Detect which cell encompasses the target text, then output its (X, Y) center coordinate. 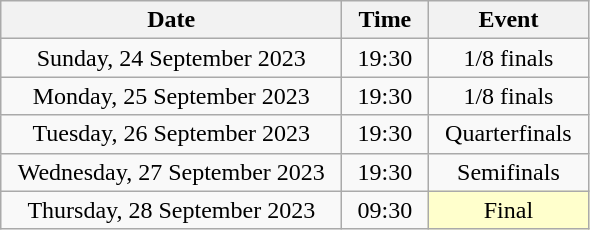
Date (172, 20)
Tuesday, 26 September 2023 (172, 134)
Thursday, 28 September 2023 (172, 210)
Wednesday, 27 September 2023 (172, 172)
Time (385, 20)
Sunday, 24 September 2023 (172, 58)
Monday, 25 September 2023 (172, 96)
Semifinals (508, 172)
Quarterfinals (508, 134)
Final (508, 210)
09:30 (385, 210)
Event (508, 20)
